Locate the cell with the specified text and output its (x, y) center coordinate. 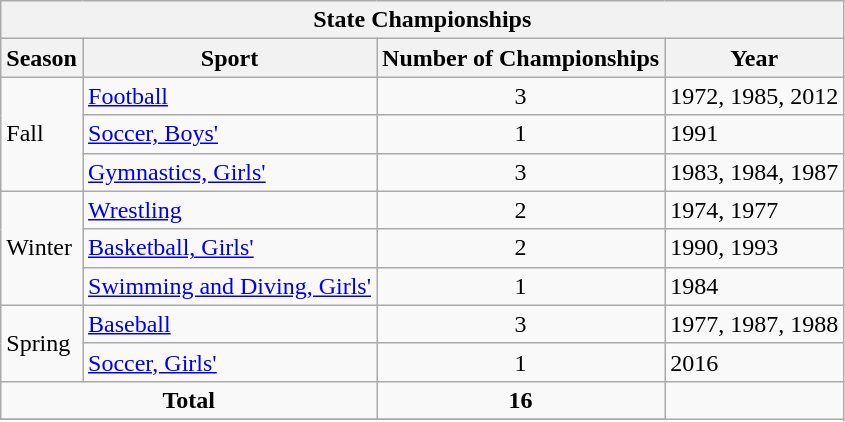
Swimming and Diving, Girls' (229, 286)
Sport (229, 58)
State Championships (422, 20)
1972, 1985, 2012 (754, 96)
Wrestling (229, 210)
Fall (42, 134)
Spring (42, 343)
1977, 1987, 1988 (754, 324)
Winter (42, 248)
Year (754, 58)
1983, 1984, 1987 (754, 172)
Basketball, Girls' (229, 248)
Soccer, Boys' (229, 134)
Baseball (229, 324)
1974, 1977 (754, 210)
1991 (754, 134)
1984 (754, 286)
16 (521, 400)
Soccer, Girls' (229, 362)
Total (189, 400)
2016 (754, 362)
Number of Championships (521, 58)
Gymnastics, Girls' (229, 172)
1990, 1993 (754, 248)
Football (229, 96)
Season (42, 58)
